Pinpoint the cell where the given text exists, returning its (x, y) midpoint coordinate. 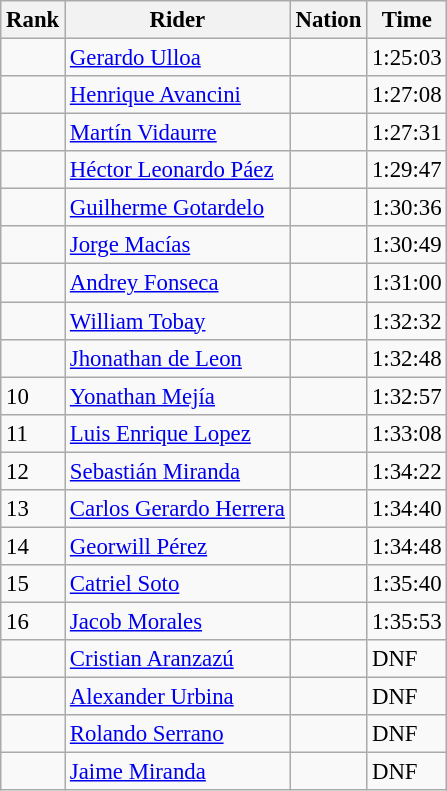
1:30:36 (407, 208)
Martín Vidaurre (178, 133)
1:25:03 (407, 58)
1:34:48 (407, 546)
1:35:40 (407, 584)
1:32:57 (407, 396)
Jorge Macías (178, 245)
1:32:32 (407, 321)
14 (33, 546)
Catriel Soto (178, 584)
William Tobay (178, 321)
15 (33, 584)
Gerardo Ulloa (178, 58)
Rolando Serrano (178, 734)
1:29:47 (407, 170)
1:33:08 (407, 433)
Jaime Miranda (178, 772)
13 (33, 509)
1:34:22 (407, 471)
Carlos Gerardo Herrera (178, 509)
Héctor Leonardo Páez (178, 170)
Jhonathan de Leon (178, 358)
Guilherme Gotardelo (178, 208)
16 (33, 621)
1:34:40 (407, 509)
1:32:48 (407, 358)
1:35:53 (407, 621)
1:27:31 (407, 133)
Jacob Morales (178, 621)
Andrey Fonseca (178, 283)
Nation (328, 20)
Rank (33, 20)
Henrique Avancini (178, 95)
Luis Enrique Lopez (178, 433)
Rider (178, 20)
11 (33, 433)
10 (33, 396)
Georwill Pérez (178, 546)
12 (33, 471)
Time (407, 20)
1:30:49 (407, 245)
Yonathan Mejía (178, 396)
1:27:08 (407, 95)
1:31:00 (407, 283)
Alexander Urbina (178, 697)
Sebastián Miranda (178, 471)
Cristian Aranzazú (178, 659)
